Capture the cell that displays the provided text and extract its [x, y] central coordinate. 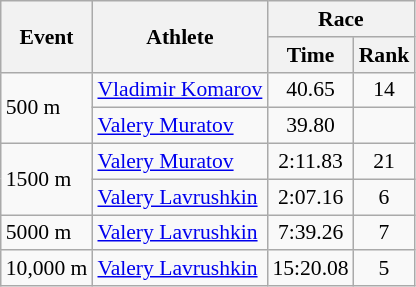
39.80 [310, 126]
5000 m [47, 233]
15:20.08 [310, 269]
Rank [384, 55]
Vladimir Komarov [180, 90]
2:11.83 [310, 162]
5 [384, 269]
10,000 m [47, 269]
40.65 [310, 90]
21 [384, 162]
1500 m [47, 180]
6 [384, 197]
Time [310, 55]
Event [47, 36]
500 m [47, 108]
7:39.26 [310, 233]
Race [340, 19]
Athlete [180, 36]
7 [384, 233]
2:07.16 [310, 197]
14 [384, 90]
